Locate the cell with the specified text and output its [X, Y] center coordinate. 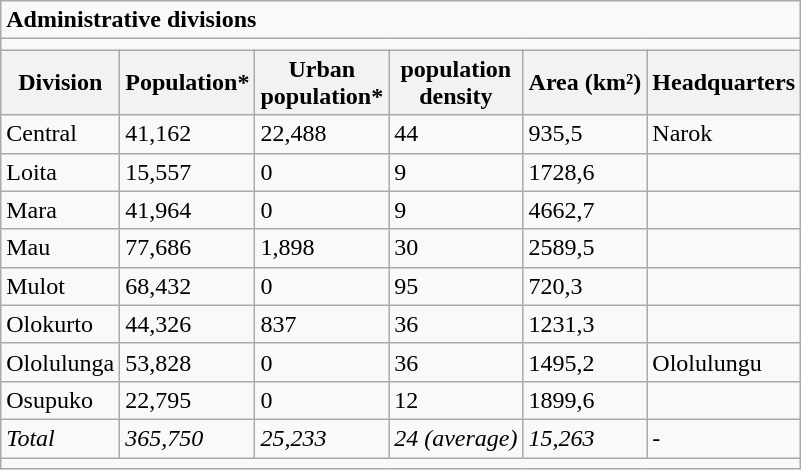
53,828 [188, 362]
Central [60, 134]
22,795 [188, 400]
15,263 [585, 438]
1899,6 [585, 400]
24 (average) [456, 438]
Mau [60, 248]
Headquarters [724, 82]
Olokurto [60, 324]
Urban population* [322, 82]
365,750 [188, 438]
2589,5 [585, 248]
Population* [188, 82]
30 [456, 248]
44 [456, 134]
41,162 [188, 134]
Area (km²) [585, 82]
720,3 [585, 286]
1495,2 [585, 362]
68,432 [188, 286]
Mulot [60, 286]
Osupuko [60, 400]
Ololulunga [60, 362]
15,557 [188, 172]
1,898 [322, 248]
77,686 [188, 248]
41,964 [188, 210]
44,326 [188, 324]
12 [456, 400]
Narok [724, 134]
Administrative divisions [401, 20]
- [724, 438]
4662,7 [585, 210]
Loita [60, 172]
1231,3 [585, 324]
1728,6 [585, 172]
837 [322, 324]
Division [60, 82]
25,233 [322, 438]
Total [60, 438]
95 [456, 286]
22,488 [322, 134]
Mara [60, 210]
Ololulungu [724, 362]
population density [456, 82]
935,5 [585, 134]
